Search for the cell housing the specified text and yield its [x, y] center coordinate. 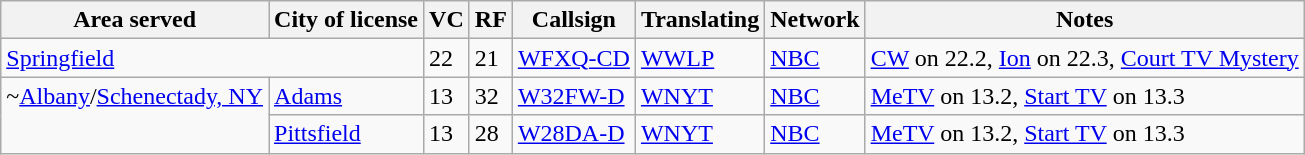
Network [815, 20]
WFXQ-CD [574, 58]
Notes [1084, 20]
W28DA-D [574, 134]
32 [490, 96]
City of license [346, 20]
W32FW-D [574, 96]
Area served [135, 20]
22 [447, 58]
Adams [346, 96]
CW on 22.2, Ion on 22.3, Court TV Mystery [1084, 58]
RF [490, 20]
Callsign [574, 20]
28 [490, 134]
~Albany/Schenectady, NY [135, 115]
21 [490, 58]
Springfield [212, 58]
VC [447, 20]
WWLP [700, 58]
Pittsfield [346, 134]
Translating [700, 20]
